Return the [X, Y] coordinate for the center point of the cell that contains the specified text.  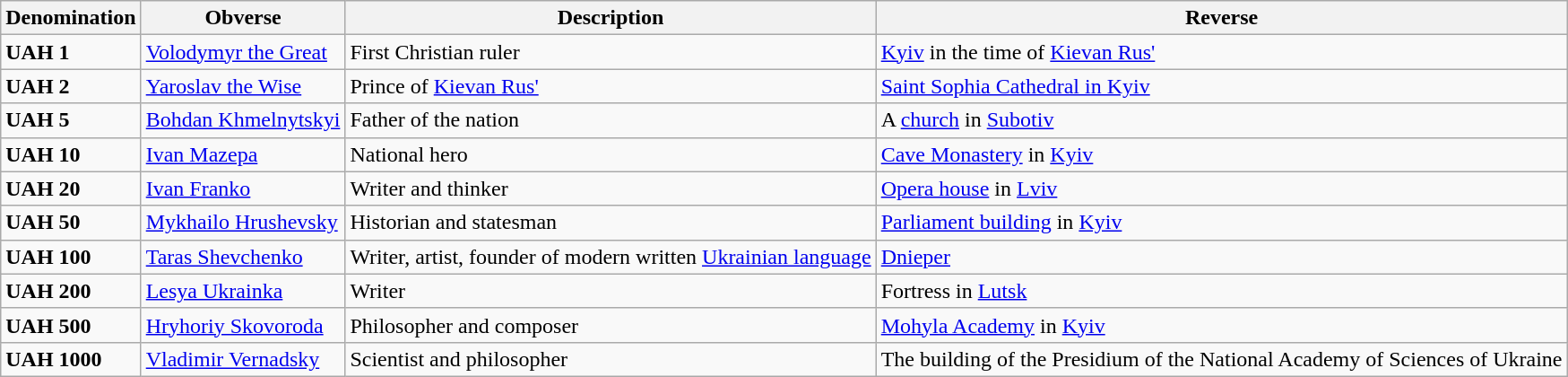
Cave Monastery in Kyiv [1221, 154]
Lesya Ukrainka [243, 291]
Taras Shevchenko [243, 257]
Writer, artist, founder of modern written Ukrainian language [611, 257]
UAH 2 [71, 86]
Volodymyr the Great [243, 52]
Mohyla Academy in Kyiv [1221, 325]
Writer and thinker [611, 188]
Opera house in Lviv [1221, 188]
Ivan Franko [243, 188]
Saint Sophia Cathedral in Kyiv [1221, 86]
Fortress in Lutsk [1221, 291]
Mykhailo Hrushevsky [243, 223]
UAH 5 [71, 120]
Reverse [1221, 18]
Hryhoriy Skovoroda [243, 325]
Philosopher and composer [611, 325]
UAH 20 [71, 188]
Vladimir Vernadsky [243, 359]
First Christian ruler [611, 52]
Obverse [243, 18]
Prince of Kievan Rus' [611, 86]
UAH 10 [71, 154]
Parliament building in Kyiv [1221, 223]
UAH 1000 [71, 359]
UAH 1 [71, 52]
National hero [611, 154]
Description [611, 18]
UAH 200 [71, 291]
Writer [611, 291]
The building of the Presidium of the National Academy of Sciences of Ukraine [1221, 359]
Historian and statesman [611, 223]
UAH 500 [71, 325]
Ivan Mazepa [243, 154]
Denomination [71, 18]
Father of the nation [611, 120]
Dnieper [1221, 257]
Bohdan Khmelnytskyi [243, 120]
A church in Subotiv [1221, 120]
UAH 100 [71, 257]
Kyiv in the time of Kievan Rus' [1221, 52]
Yaroslav the Wise [243, 86]
Scientist and philosopher [611, 359]
UAH 50 [71, 223]
